Capture the cell that displays the provided text and extract its [x, y] central coordinate. 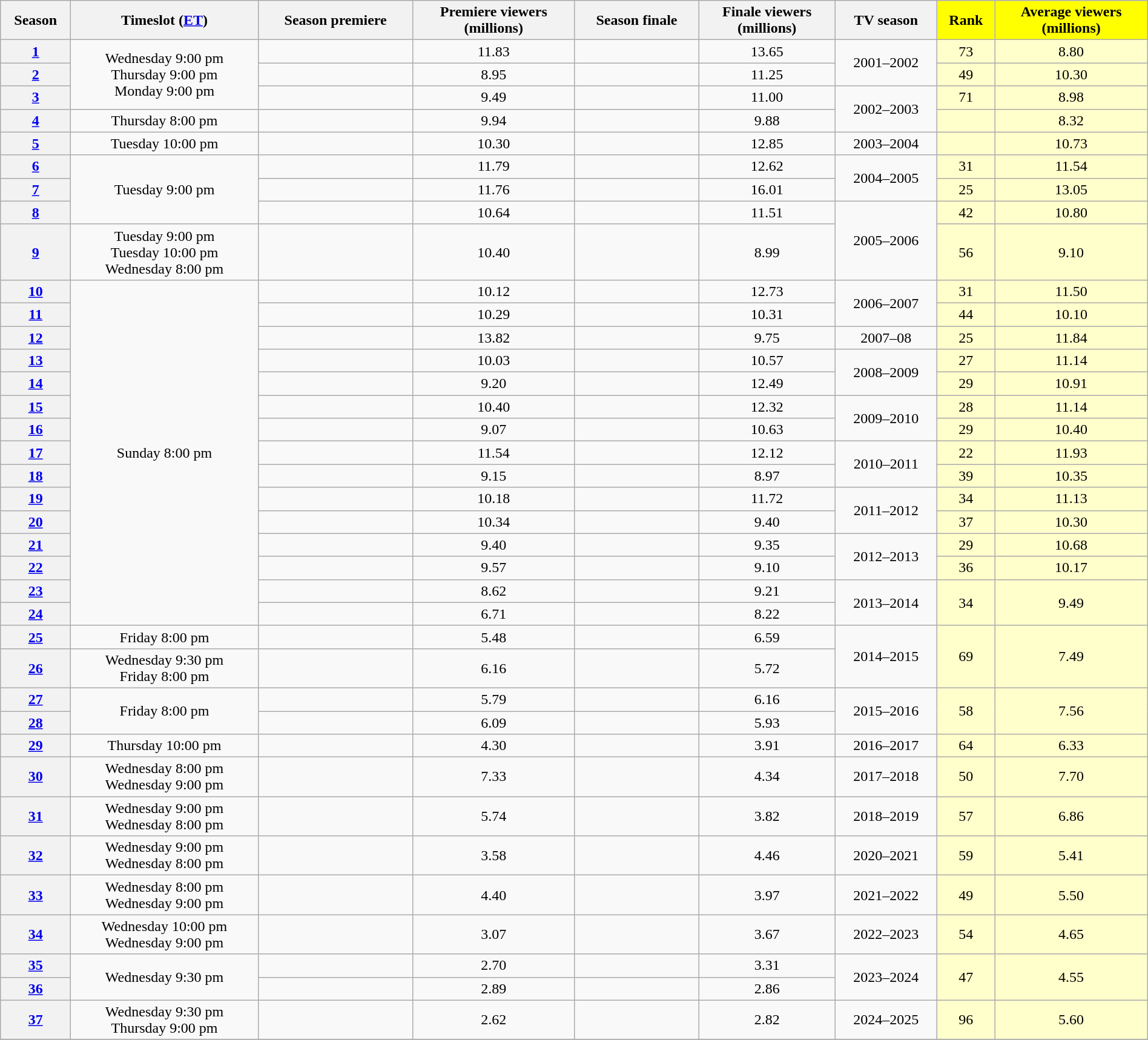
11.00 [767, 97]
3.31 [767, 966]
13.82 [494, 337]
2013–2014 [886, 602]
6 [36, 166]
2.70 [494, 966]
3.91 [767, 746]
11.72 [767, 499]
5.72 [767, 668]
2022–2023 [886, 935]
12.73 [767, 291]
10.57 [767, 361]
10.31 [767, 314]
4.40 [494, 895]
1 [36, 51]
10.63 [767, 430]
23 [36, 591]
6.09 [494, 722]
2003–2004 [886, 143]
Timeslot (ET) [165, 21]
Wednesday 10:00 pm Wednesday 9:00 pm [165, 935]
Sunday 8:00 pm [165, 453]
32 [36, 856]
2012–2013 [886, 556]
9.94 [494, 120]
13.05 [1071, 189]
12.49 [767, 384]
13 [36, 361]
Season premiere [335, 21]
9.75 [767, 337]
Thursday 10:00 pm [165, 746]
Tuesday 9:00 pm [165, 189]
9.21 [767, 591]
Season [36, 21]
2.82 [767, 1019]
12.12 [767, 453]
13.65 [767, 51]
2.86 [767, 989]
10.10 [1071, 314]
2017–2018 [886, 777]
5.50 [1071, 895]
73 [966, 51]
2007–08 [886, 337]
57 [966, 816]
10.18 [494, 499]
11.25 [767, 74]
2008–2009 [886, 372]
8.95 [494, 74]
56 [966, 252]
69 [966, 656]
Wednesday 9:00 pm Thursday 9:00 pm Monday 9:00 pm [165, 74]
30 [36, 777]
10.64 [494, 212]
8.22 [767, 614]
Thursday 8:00 pm [165, 120]
12.62 [767, 166]
2020–2021 [886, 856]
10.73 [1071, 143]
12.85 [767, 143]
11 [36, 314]
39 [966, 476]
10.29 [494, 314]
7.49 [1071, 656]
47 [966, 977]
Finale viewers(millions) [767, 21]
Season finale [637, 21]
15 [36, 407]
2.89 [494, 989]
10.03 [494, 361]
8.32 [1071, 120]
Wednesday 9:30 pm Friday 8:00 pm [165, 668]
5.93 [767, 722]
50 [966, 777]
35 [36, 966]
8.98 [1071, 97]
2001–2002 [886, 63]
2023–2024 [886, 977]
2014–2015 [886, 656]
4.46 [767, 856]
10.91 [1071, 384]
2024–2025 [886, 1019]
2004–2005 [886, 178]
11.83 [494, 51]
19 [36, 499]
10.34 [494, 522]
6.59 [767, 637]
71 [966, 97]
4 [36, 120]
10.35 [1071, 476]
Average viewers(millions) [1071, 21]
5.48 [494, 637]
64 [966, 746]
5 [36, 143]
9.20 [494, 384]
7 [36, 189]
Tuesday 10:00 pm [165, 143]
44 [966, 314]
11.79 [494, 166]
2015–2016 [886, 711]
2021–2022 [886, 895]
3.82 [767, 816]
11.84 [1071, 337]
4.34 [767, 777]
6.71 [494, 614]
3.97 [767, 895]
17 [36, 453]
26 [36, 668]
Rank [966, 21]
Tuesday 9:00 pm Tuesday 10:00 pm Wednesday 8:00 pm [165, 252]
11.93 [1071, 453]
4.65 [1071, 935]
16 [36, 430]
10.80 [1071, 212]
10.12 [494, 291]
Wednesday 9:30 pm [165, 977]
9 [36, 252]
42 [966, 212]
8.97 [767, 476]
10 [36, 291]
11.13 [1071, 499]
58 [966, 711]
6.33 [1071, 746]
9.35 [767, 545]
16.01 [767, 189]
8.80 [1071, 51]
Premiere viewers(millions) [494, 21]
7.70 [1071, 777]
11.51 [767, 212]
2002–2003 [886, 109]
9.88 [767, 120]
14 [36, 384]
24 [36, 614]
2005–2006 [886, 240]
12 [36, 337]
Wednesday 9:30 pmThursday 9:00 pm [165, 1019]
2006–2007 [886, 303]
2010–2011 [886, 464]
18 [36, 476]
8.62 [494, 591]
10.68 [1071, 545]
96 [966, 1019]
2 [36, 74]
5.41 [1071, 856]
12.32 [767, 407]
2.62 [494, 1019]
11.76 [494, 189]
4.30 [494, 746]
10.17 [1071, 568]
11.50 [1071, 291]
3 [36, 97]
5.74 [494, 816]
2016–2017 [886, 746]
2018–2019 [886, 816]
59 [966, 856]
5.79 [494, 699]
9.57 [494, 568]
8.99 [767, 252]
3.67 [767, 935]
6.86 [1071, 816]
33 [36, 895]
9.15 [494, 476]
7.56 [1071, 711]
8 [36, 212]
5.60 [1071, 1019]
4.55 [1071, 977]
20 [36, 522]
TV season [886, 21]
2009–2010 [886, 418]
9.07 [494, 430]
54 [966, 935]
3.07 [494, 935]
2011–2012 [886, 510]
7.33 [494, 777]
21 [36, 545]
3.58 [494, 856]
